Search for the cell housing the specified text and yield its (X, Y) center coordinate. 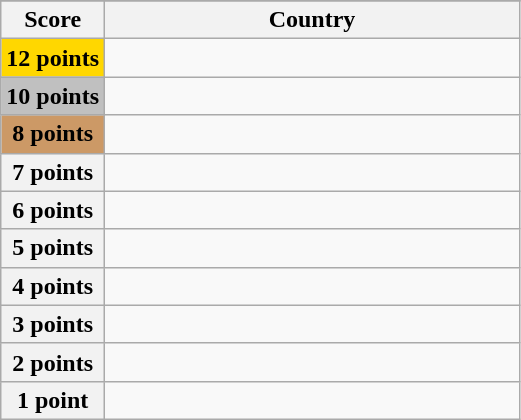
2 points (53, 362)
6 points (53, 210)
8 points (53, 134)
Score (53, 20)
4 points (53, 286)
7 points (53, 172)
3 points (53, 324)
1 point (53, 400)
Country (312, 20)
5 points (53, 248)
12 points (53, 58)
10 points (53, 96)
